Determine the (x, y) coordinate at the center of the cell enclosing the given text.  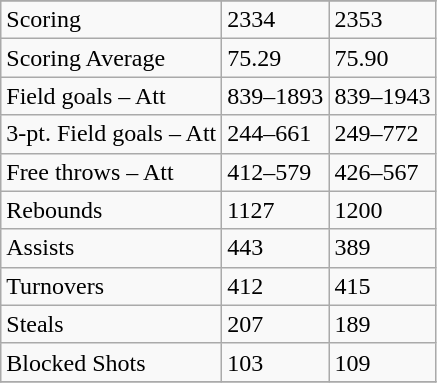
426–567 (382, 172)
415 (382, 286)
Field goals – Att (112, 96)
109 (382, 362)
Scoring (112, 20)
389 (382, 248)
839–1943 (382, 96)
1127 (276, 210)
Assists (112, 248)
2334 (276, 20)
443 (276, 248)
412 (276, 286)
Free throws – Att (112, 172)
207 (276, 324)
103 (276, 362)
2353 (382, 20)
75.29 (276, 58)
Rebounds (112, 210)
Turnovers (112, 286)
412–579 (276, 172)
3-pt. Field goals – Att (112, 134)
Steals (112, 324)
Blocked Shots (112, 362)
Scoring Average (112, 58)
839–1893 (276, 96)
244–661 (276, 134)
75.90 (382, 58)
1200 (382, 210)
249–772 (382, 134)
189 (382, 324)
